From the cell containing the given text, extract its center point as [X, Y] coordinate. 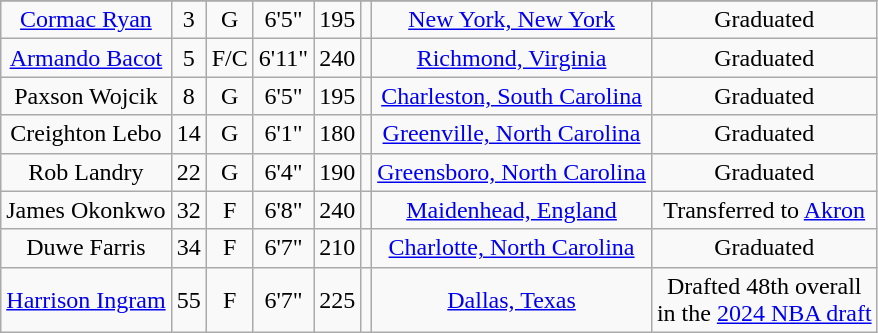
210 [338, 248]
6'1" [283, 134]
New York, New York [512, 20]
5 [188, 58]
Maidenhead, England [512, 210]
Charlotte, North Carolina [512, 248]
32 [188, 210]
Drafted 48th overallin the 2024 NBA draft [764, 300]
Rob Landry [86, 172]
3 [188, 20]
Cormac Ryan [86, 20]
Armando Bacot [86, 58]
Duwe Farris [86, 248]
Dallas, Texas [512, 300]
Greensboro, North Carolina [512, 172]
6'4" [283, 172]
180 [338, 134]
6'11" [283, 58]
Richmond, Virginia [512, 58]
8 [188, 96]
225 [338, 300]
34 [188, 248]
Creighton Lebo [86, 134]
Transferred to Akron [764, 210]
14 [188, 134]
Charleston, South Carolina [512, 96]
6'8" [283, 210]
190 [338, 172]
Paxson Wojcik [86, 96]
F/C [230, 58]
22 [188, 172]
Greenville, North Carolina [512, 134]
James Okonkwo [86, 210]
55 [188, 300]
Harrison Ingram [86, 300]
